Find where the given text appears and provide that cell's center as [X, Y] coordinate. 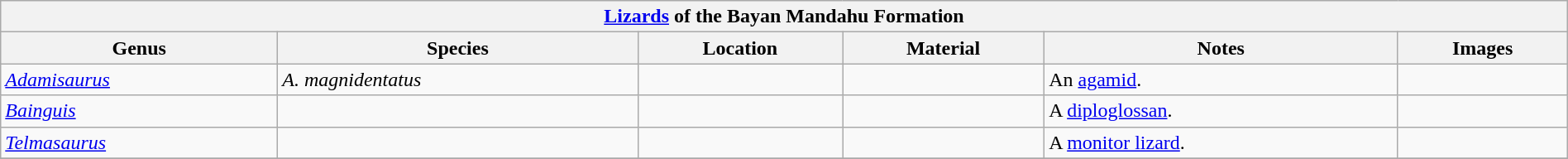
A. magnidentatus [458, 79]
Material [944, 48]
Bainguis [139, 111]
An agamid. [1221, 79]
A diploglossan. [1221, 111]
Adamisaurus [139, 79]
Genus [139, 48]
Lizards of the Bayan Mandahu Formation [784, 17]
A monitor lizard. [1221, 142]
Location [739, 48]
Notes [1221, 48]
Images [1482, 48]
Telmasaurus [139, 142]
Species [458, 48]
